For the text-containing cell, return its midpoint in (X, Y) coordinate format. 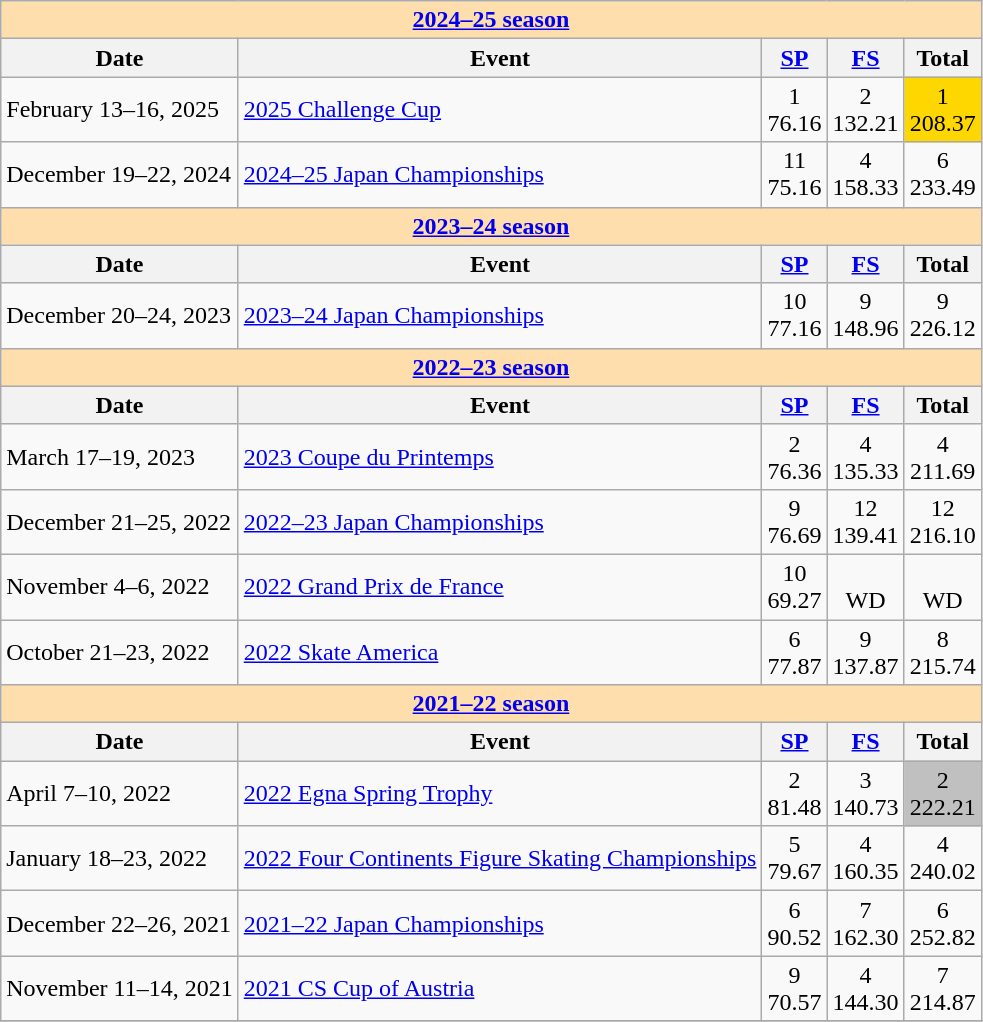
4 158.33 (866, 174)
4 135.33 (866, 456)
December 22–26, 2021 (120, 924)
December 19–22, 2024 (120, 174)
2 76.36 (794, 456)
4 211.69 (942, 456)
March 17–19, 2023 (120, 456)
February 13–16, 2025 (120, 110)
4 240.02 (942, 858)
3 140.73 (866, 794)
2021 CS Cup of Austria (500, 988)
2 132.21 (866, 110)
6 90.52 (794, 924)
9 148.96 (866, 316)
2022 Four Continents Figure Skating Championships (500, 858)
12 216.10 (942, 522)
10 77.16 (794, 316)
April 7–10, 2022 (120, 794)
November 11–14, 2021 (120, 988)
5 79.67 (794, 858)
9 137.87 (866, 652)
10 69.27 (794, 586)
7 162.30 (866, 924)
4 144.30 (866, 988)
9 76.69 (794, 522)
1 76.16 (794, 110)
2025 Challenge Cup (500, 110)
8 215.74 (942, 652)
7 214.87 (942, 988)
2 81.48 (794, 794)
6 252.82 (942, 924)
4 160.35 (866, 858)
2022 Skate America (500, 652)
2022 Egna Spring Trophy (500, 794)
2022 Grand Prix de France (500, 586)
6 233.49 (942, 174)
December 20–24, 2023 (120, 316)
2023 Coupe du Printemps (500, 456)
2024–25 Japan Championships (500, 174)
9 226.12 (942, 316)
1 208.37 (942, 110)
2021–22 season (491, 704)
December 21–25, 2022 (120, 522)
2022–23 Japan Championships (500, 522)
2 222.21 (942, 794)
6 77.87 (794, 652)
11 75.16 (794, 174)
9 70.57 (794, 988)
January 18–23, 2022 (120, 858)
2022–23 season (491, 367)
2024–25 season (491, 20)
12 139.41 (866, 522)
2023–24 Japan Championships (500, 316)
October 21–23, 2022 (120, 652)
2021–22 Japan Championships (500, 924)
November 4–6, 2022 (120, 586)
2023–24 season (491, 226)
